Search for the cell housing the specified text and yield its [X, Y] center coordinate. 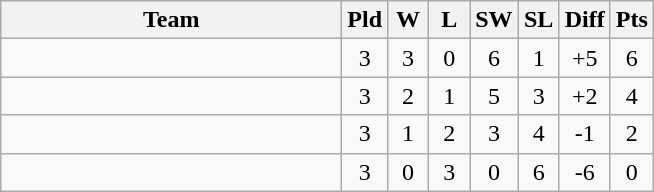
5 [494, 96]
+5 [584, 58]
L [450, 20]
W [408, 20]
Team [172, 20]
SL [538, 20]
Diff [584, 20]
-6 [584, 172]
-1 [584, 134]
+2 [584, 96]
Pts [632, 20]
SW [494, 20]
Pld [365, 20]
